Detect which cell encompasses the target text, then output its (x, y) center coordinate. 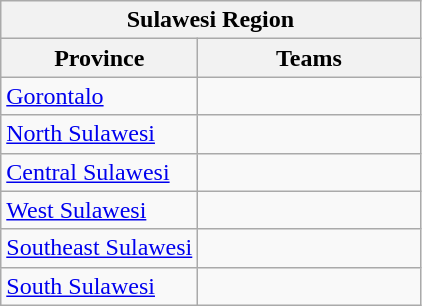
South Sulawesi (100, 286)
Southeast Sulawesi (100, 248)
Gorontalo (100, 96)
Sulawesi Region (210, 20)
Province (100, 58)
Teams (309, 58)
West Sulawesi (100, 210)
Central Sulawesi (100, 172)
North Sulawesi (100, 134)
